Detect which cell encompasses the target text, then output its (X, Y) center coordinate. 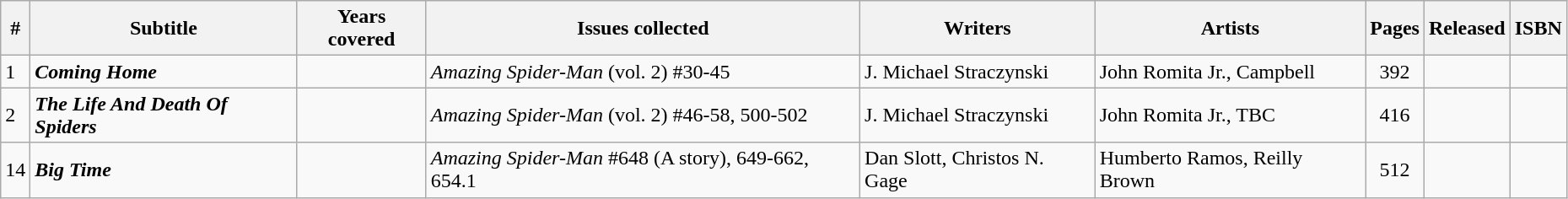
Coming Home (164, 72)
The Life And Death Of Spiders (164, 115)
# (15, 29)
Issues collected (643, 29)
2 (15, 115)
ISBN (1538, 29)
1 (15, 72)
Big Time (164, 170)
John Romita Jr., TBC (1230, 115)
Humberto Ramos, Reilly Brown (1230, 170)
Amazing Spider-Man (vol. 2) #30-45 (643, 72)
14 (15, 170)
Writers (978, 29)
Years covered (361, 29)
512 (1395, 170)
Released (1467, 29)
Artists (1230, 29)
392 (1395, 72)
Dan Slott, Christos N. Gage (978, 170)
John Romita Jr., Campbell (1230, 72)
Amazing Spider-Man (vol. 2) #46-58, 500-502 (643, 115)
Amazing Spider-Man #648 (A story), 649-662, 654.1 (643, 170)
416 (1395, 115)
Subtitle (164, 29)
Pages (1395, 29)
